Extract the (X, Y) coordinate from the center of the cell holding the provided text.  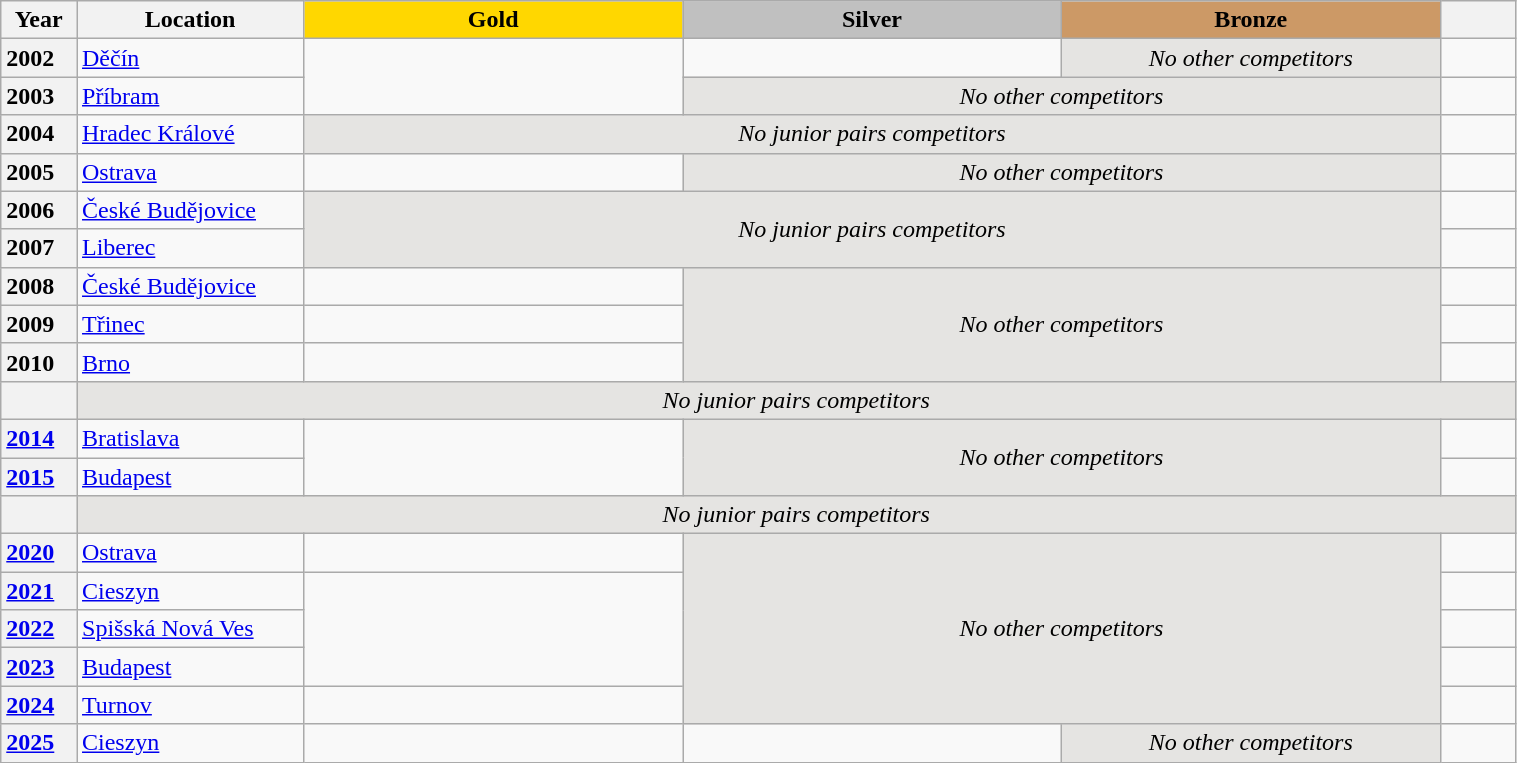
2003 (39, 96)
Děčín (190, 58)
2014 (39, 438)
2008 (39, 286)
2005 (39, 172)
2007 (39, 248)
2025 (39, 743)
Třinec (190, 324)
2010 (39, 362)
Turnov (190, 705)
Hradec Králové (190, 134)
2022 (39, 629)
Brno (190, 362)
2024 (39, 705)
Bronze (1250, 20)
Liberec (190, 248)
Příbram (190, 96)
2004 (39, 134)
Gold (494, 20)
2002 (39, 58)
2023 (39, 667)
Spišská Nová Ves (190, 629)
2015 (39, 477)
Bratislava (190, 438)
2009 (39, 324)
2020 (39, 553)
2006 (39, 210)
Location (190, 20)
Year (39, 20)
2021 (39, 591)
Silver (872, 20)
